Return (X, Y) of the center of cell containing provided text 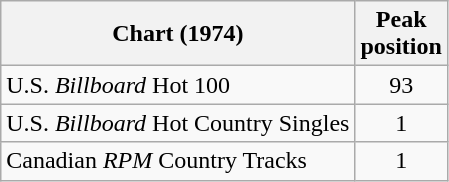
U.S. Billboard Hot 100 (178, 85)
Peakposition (401, 34)
Canadian RPM Country Tracks (178, 161)
93 (401, 85)
Chart (1974) (178, 34)
U.S. Billboard Hot Country Singles (178, 123)
